Capture the cell that displays the provided text and extract its (x, y) central coordinate. 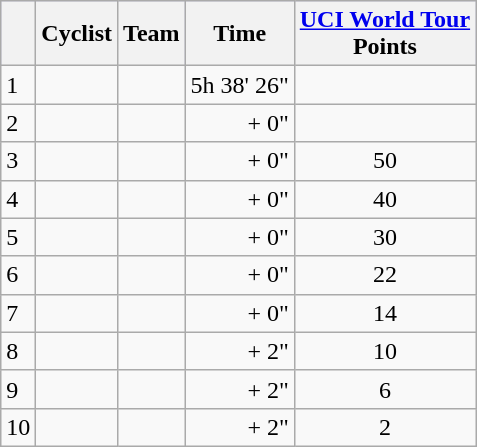
UCI World TourPoints (384, 34)
22 (384, 275)
40 (384, 199)
Cyclist (77, 34)
4 (18, 199)
9 (18, 389)
8 (18, 351)
Team (152, 34)
Time (240, 34)
50 (384, 161)
5 (18, 237)
5h 38' 26" (240, 85)
1 (18, 85)
7 (18, 313)
14 (384, 313)
3 (18, 161)
30 (384, 237)
